Output the [X, Y] coordinate of the center of the cell containing the given text.  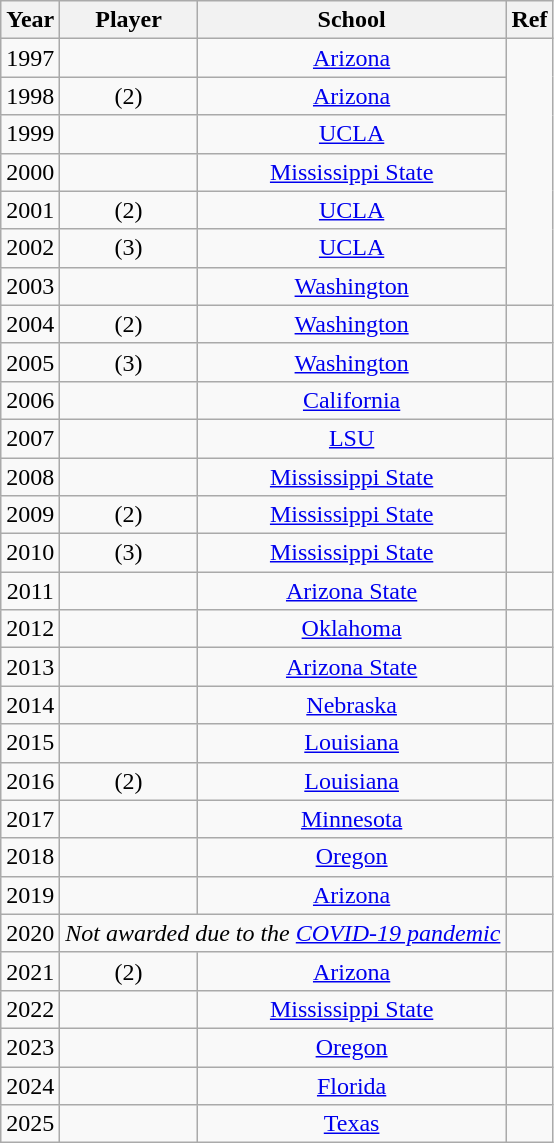
2012 [30, 629]
Oklahoma [352, 629]
2003 [30, 286]
2019 [30, 895]
Texas [352, 1124]
Minnesota [352, 819]
2016 [30, 781]
2010 [30, 553]
2018 [30, 857]
2007 [30, 438]
2013 [30, 667]
2004 [30, 324]
2021 [30, 971]
2022 [30, 1009]
2011 [30, 591]
2002 [30, 248]
2006 [30, 400]
2005 [30, 362]
2020 [30, 933]
2014 [30, 705]
Ref [530, 20]
2024 [30, 1085]
1999 [30, 134]
Year [30, 20]
2009 [30, 515]
LSU [352, 438]
Not awarded due to the COVID-19 pandemic [283, 933]
2001 [30, 210]
Florida [352, 1085]
1998 [30, 96]
2017 [30, 819]
1997 [30, 58]
California [352, 400]
2008 [30, 477]
2025 [30, 1124]
2015 [30, 743]
2000 [30, 172]
Nebraska [352, 705]
Player [128, 20]
2023 [30, 1047]
School [352, 20]
